Extract the [X, Y] coordinate from the center of the cell holding the provided text.  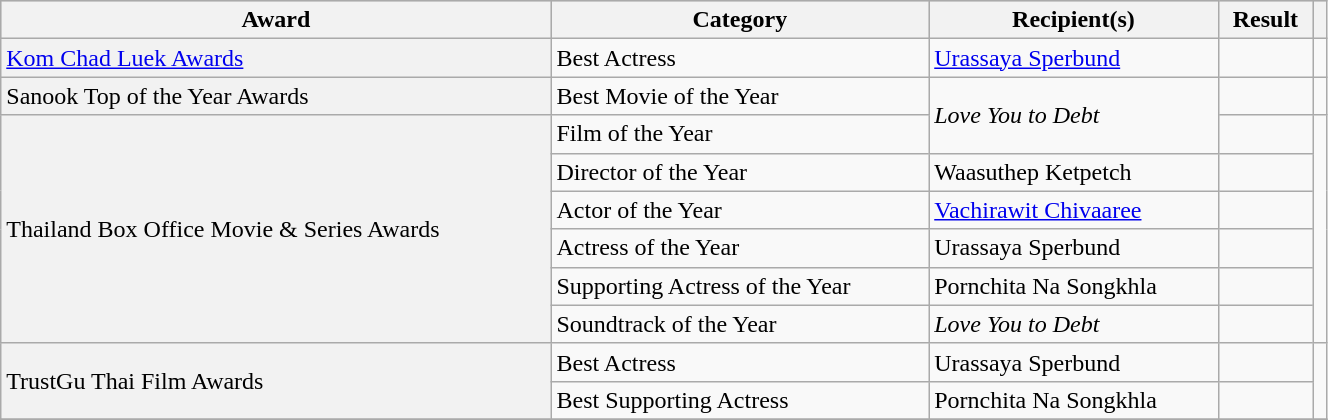
Actress of the Year [740, 248]
TrustGu Thai Film Awards [276, 381]
Category [740, 20]
Best Movie of the Year [740, 96]
Waasuthep Ketpetch [1074, 172]
Vachirawit Chivaaree [1074, 210]
Kom Chad Luek Awards [276, 58]
Director of the Year [740, 172]
Best Supporting Actress [740, 400]
Result [1266, 20]
Recipient(s) [1074, 20]
Supporting Actress of the Year [740, 286]
Award [276, 20]
Film of the Year [740, 134]
Soundtrack of the Year [740, 324]
Actor of the Year [740, 210]
Sanook Top of the Year Awards [276, 96]
Thailand Box Office Movie & Series Awards [276, 229]
